Provide the [x, y] coordinate of the cell's center where the given text is located.  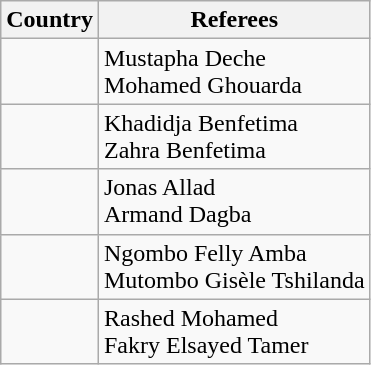
Referees [234, 20]
Rashed MohamedFakry Elsayed Tamer [234, 332]
Ngombo Felly AmbaMutombo Gisèle Tshilanda [234, 266]
Khadidja BenfetimaZahra Benfetima [234, 136]
Country [50, 20]
Mustapha DecheMohamed Ghouarda [234, 72]
Jonas AlladArmand Dagba [234, 202]
